Identify which cell holds the provided text, then report its [x, y] central coordinate. 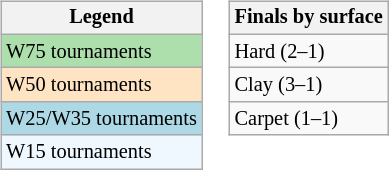
W25/W35 tournaments [102, 119]
Clay (3–1) [309, 85]
W75 tournaments [102, 51]
W15 tournaments [102, 152]
Finals by surface [309, 18]
Hard (2–1) [309, 51]
Legend [102, 18]
Carpet (1–1) [309, 119]
W50 tournaments [102, 85]
